Provide the [X, Y] coordinate of the cell's center where the given text is located.  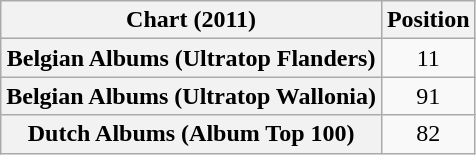
82 [428, 134]
11 [428, 58]
91 [428, 96]
Position [428, 20]
Belgian Albums (Ultratop Flanders) [192, 58]
Dutch Albums (Album Top 100) [192, 134]
Chart (2011) [192, 20]
Belgian Albums (Ultratop Wallonia) [192, 96]
